Detect which cell encompasses the target text, then output its [x, y] center coordinate. 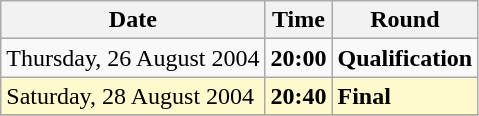
20:00 [298, 58]
20:40 [298, 96]
Qualification [405, 58]
Saturday, 28 August 2004 [133, 96]
Round [405, 20]
Time [298, 20]
Thursday, 26 August 2004 [133, 58]
Final [405, 96]
Date [133, 20]
